Extract the (x, y) coordinate from the center of the cell holding the provided text.  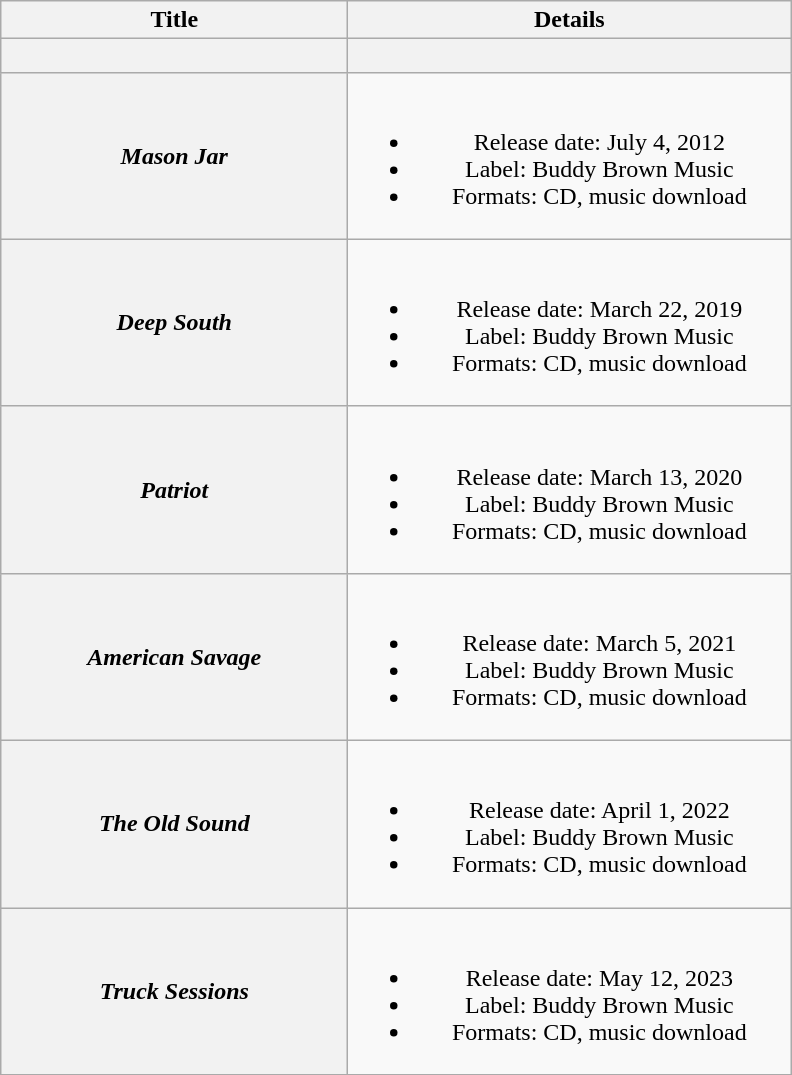
Release date: April 1, 2022Label: Buddy Brown MusicFormats: CD, music download (570, 824)
Deep South (174, 322)
Patriot (174, 490)
The Old Sound (174, 824)
Release date: March 5, 2021Label: Buddy Brown MusicFormats: CD, music download (570, 656)
Truck Sessions (174, 992)
Release date: May 12, 2023Label: Buddy Brown MusicFormats: CD, music download (570, 992)
Release date: July 4, 2012Label: Buddy Brown MusicFormats: CD, music download (570, 156)
American Savage (174, 656)
Release date: March 13, 2020Label: Buddy Brown MusicFormats: CD, music download (570, 490)
Mason Jar (174, 156)
Release date: March 22, 2019Label: Buddy Brown MusicFormats: CD, music download (570, 322)
Details (570, 20)
Title (174, 20)
